Scan for the cell matching the given text and deliver its (x, y) coordinate at center. 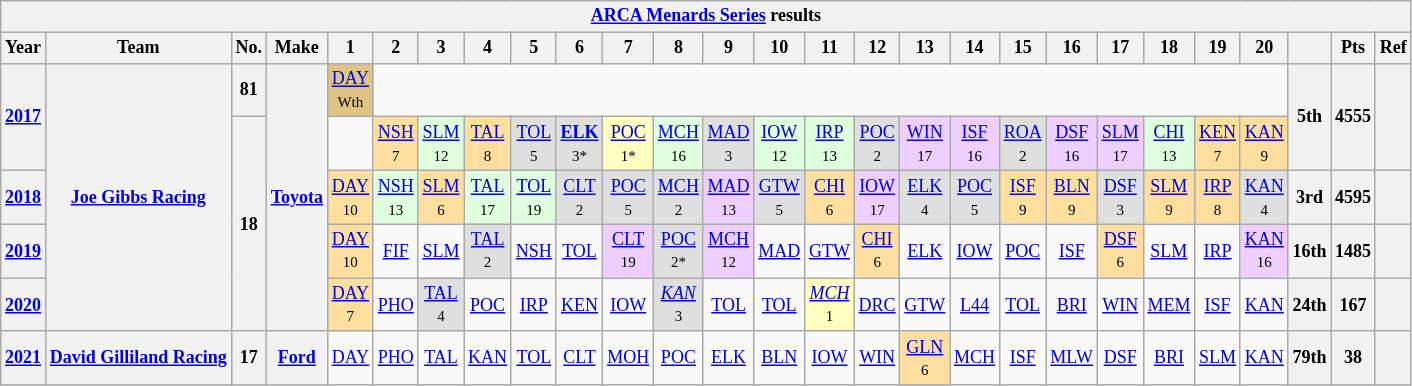
13 (925, 48)
10 (780, 48)
24th (1310, 305)
WIN17 (925, 144)
11 (830, 48)
4595 (1354, 197)
KEN (580, 305)
Make (296, 48)
FIF (396, 251)
SLM17 (1120, 144)
TAL2 (488, 251)
19 (1218, 48)
GTW5 (780, 197)
No. (248, 48)
KAN9 (1264, 144)
CLT19 (628, 251)
ISF16 (975, 144)
MCH1 (830, 305)
ROA2 (1022, 144)
GLN6 (925, 358)
POC1* (628, 144)
3 (441, 48)
CLT2 (580, 197)
Ref (1393, 48)
Pts (1354, 48)
IOW12 (780, 144)
7 (628, 48)
MCH (975, 358)
2017 (24, 116)
SLM9 (1169, 197)
KAN16 (1264, 251)
12 (877, 48)
POC2* (679, 251)
4 (488, 48)
MCH2 (679, 197)
MCH16 (679, 144)
81 (248, 90)
David Gilliland Racing (138, 358)
CHI13 (1169, 144)
MAD (780, 251)
MAD3 (728, 144)
IOW17 (877, 197)
Joe Gibbs Racing (138, 197)
Toyota (296, 197)
1485 (1354, 251)
BLN9 (1072, 197)
SLM12 (441, 144)
2018 (24, 197)
9 (728, 48)
SLM6 (441, 197)
MLW (1072, 358)
DRC (877, 305)
20 (1264, 48)
38 (1354, 358)
DAY7 (350, 305)
NSH7 (396, 144)
1 (350, 48)
MAD13 (728, 197)
MOH (628, 358)
TAL4 (441, 305)
TOL5 (534, 144)
BLN (780, 358)
Year (24, 48)
16th (1310, 251)
KEN7 (1218, 144)
Team (138, 48)
L44 (975, 305)
MEM (1169, 305)
IRP13 (830, 144)
DSF (1120, 358)
TAL (441, 358)
2 (396, 48)
167 (1354, 305)
POC2 (877, 144)
79th (1310, 358)
TAL17 (488, 197)
ELK3* (580, 144)
14 (975, 48)
Ford (296, 358)
5 (534, 48)
DSF6 (1120, 251)
KAN4 (1264, 197)
16 (1072, 48)
DSF16 (1072, 144)
2020 (24, 305)
CLT (580, 358)
6 (580, 48)
NSH13 (396, 197)
15 (1022, 48)
4555 (1354, 116)
ARCA Menards Series results (706, 16)
ELK4 (925, 197)
DSF3 (1120, 197)
5th (1310, 116)
TAL8 (488, 144)
DAYWth (350, 90)
2019 (24, 251)
TOL19 (534, 197)
3rd (1310, 197)
8 (679, 48)
NSH (534, 251)
IRP8 (1218, 197)
DAY (350, 358)
KAN3 (679, 305)
2021 (24, 358)
MCH12 (728, 251)
ISF9 (1022, 197)
